For the text-containing cell, return its midpoint in (x, y) coordinate format. 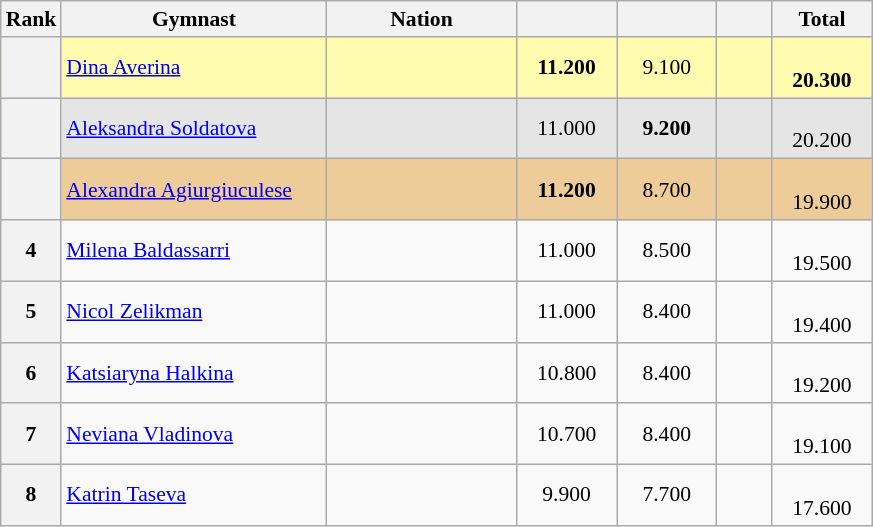
Alexandra Agiurgiuculese (194, 190)
8 (32, 496)
Aleksandra Soldatova (194, 128)
Total (822, 19)
19.200 (822, 372)
Nicol Zelikman (194, 312)
17.600 (822, 496)
4 (32, 250)
Katsiaryna Halkina (194, 372)
9.200 (667, 128)
6 (32, 372)
9.100 (667, 68)
Rank (32, 19)
Dina Averina (194, 68)
5 (32, 312)
Neviana Vladinova (194, 434)
19.400 (822, 312)
Gymnast (194, 19)
20.300 (822, 68)
9.900 (567, 496)
Milena Baldassarri (194, 250)
19.900 (822, 190)
7.700 (667, 496)
19.100 (822, 434)
Nation (421, 19)
Katrin Taseva (194, 496)
19.500 (822, 250)
20.200 (822, 128)
8.700 (667, 190)
7 (32, 434)
8.500 (667, 250)
10.700 (567, 434)
10.800 (567, 372)
